Scan for the cell matching the given text and deliver its [x, y] coordinate at center. 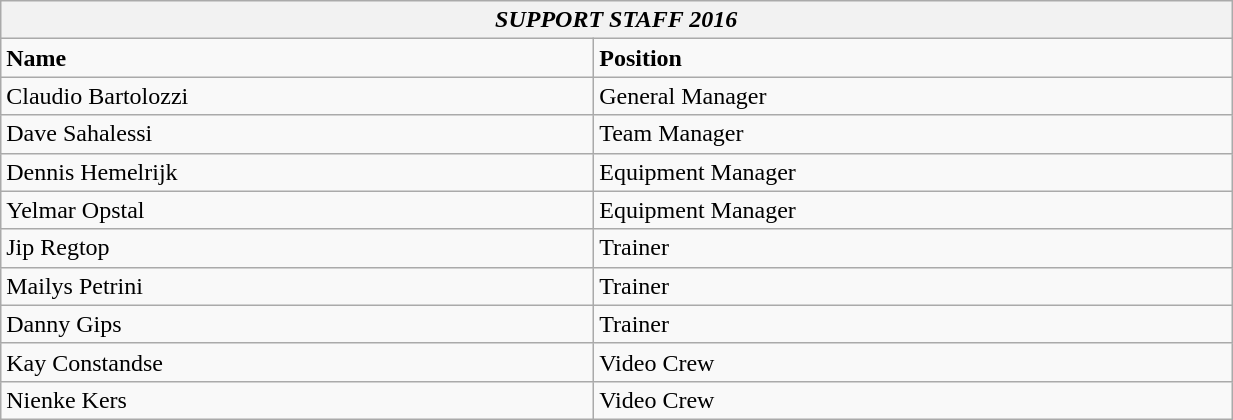
Nienke Kers [298, 400]
Mailys Petrini [298, 286]
Name [298, 58]
Jip Regtop [298, 248]
SUPPORT STAFF 2016 [616, 20]
Danny Gips [298, 324]
Claudio Bartolozzi [298, 96]
Position [913, 58]
Dennis Hemelrijk [298, 172]
Kay Constandse [298, 362]
Dave Sahalessi [298, 134]
Team Manager [913, 134]
General Manager [913, 96]
Yelmar Opstal [298, 210]
